Pinpoint the cell where the given text exists, returning its [X, Y] midpoint coordinate. 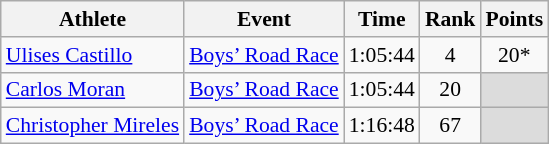
Carlos Moran [92, 90]
Christopher Mireles [92, 126]
Time [382, 19]
Rank [450, 19]
Points [514, 19]
1:16:48 [382, 126]
67 [450, 126]
20* [514, 55]
Event [264, 19]
Athlete [92, 19]
20 [450, 90]
Ulises Castillo [92, 55]
4 [450, 55]
